Return (X, Y) of the center of cell containing provided text 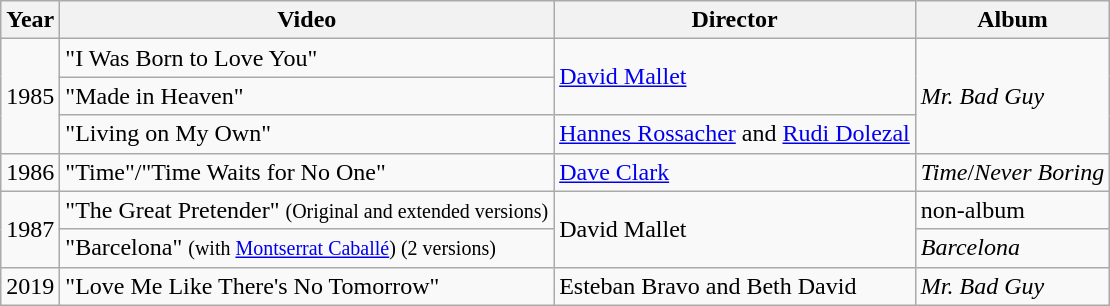
"I Was Born to Love You" (307, 58)
Barcelona (1012, 248)
"Living on My Own" (307, 134)
"Barcelona" (with Montserrat Caballé) (2 versions) (307, 248)
Dave Clark (735, 172)
Hannes Rossacher and Rudi Dolezal (735, 134)
1987 (30, 229)
"Time"/"Time Waits for No One" (307, 172)
non-album (1012, 210)
"Made in Heaven" (307, 96)
Video (307, 20)
2019 (30, 286)
"The Great Pretender" (Original and extended versions) (307, 210)
Director (735, 20)
1986 (30, 172)
1985 (30, 96)
Esteban Bravo and Beth David (735, 286)
Album (1012, 20)
"Love Me Like There's No Tomorrow" (307, 286)
Time/Never Boring (1012, 172)
Year (30, 20)
